Provide the [x, y] coordinate of the cell's center where the given text is located.  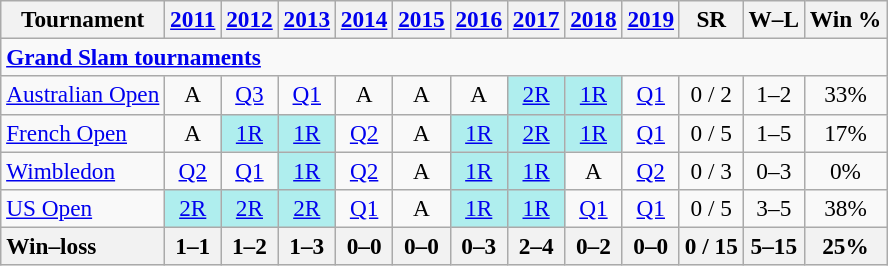
2018 [594, 19]
0 / 15 [711, 246]
2015 [422, 19]
0–2 [594, 246]
Australian Open [83, 95]
2019 [650, 19]
Q3 [250, 95]
1–1 [193, 246]
0 / 2 [711, 95]
2014 [364, 19]
25% [845, 246]
3–5 [774, 208]
Tournament [83, 19]
French Open [83, 133]
5–15 [774, 246]
33% [845, 95]
2012 [250, 19]
W–L [774, 19]
0 / 3 [711, 170]
SR [711, 19]
38% [845, 208]
1–3 [306, 246]
2016 [478, 19]
2017 [536, 19]
Wimbledon [83, 170]
Grand Slam tournaments [444, 57]
2013 [306, 19]
0% [845, 170]
Win–loss [83, 246]
17% [845, 133]
1–5 [774, 133]
2–4 [536, 246]
2011 [193, 19]
Win % [845, 19]
US Open [83, 208]
